Detect which cell encompasses the target text, then output its [x, y] center coordinate. 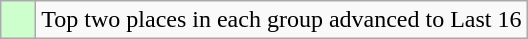
Top two places in each group advanced to Last 16 [282, 20]
